Identify which cell holds the provided text, then report its (x, y) central coordinate. 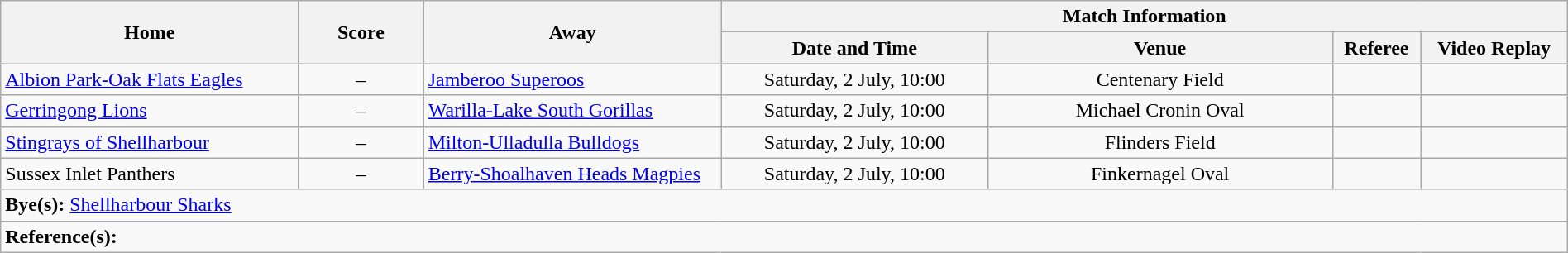
Michael Cronin Oval (1159, 111)
Date and Time (854, 48)
Away (572, 32)
Referee (1376, 48)
Bye(s): Shellharbour Sharks (784, 205)
Warilla-Lake South Gorillas (572, 111)
Jamberoo Superoos (572, 79)
Match Information (1145, 17)
Venue (1159, 48)
Sussex Inlet Panthers (150, 174)
Reference(s): (784, 236)
Gerringong Lions (150, 111)
Milton-Ulladulla Bulldogs (572, 142)
Berry-Shoalhaven Heads Magpies (572, 174)
Finkernagel Oval (1159, 174)
Home (150, 32)
Score (361, 32)
Albion Park-Oak Flats Eagles (150, 79)
Video Replay (1494, 48)
Stingrays of Shellharbour (150, 142)
Flinders Field (1159, 142)
Centenary Field (1159, 79)
